Provide the [x, y] coordinate of the cell's center where the given text is located.  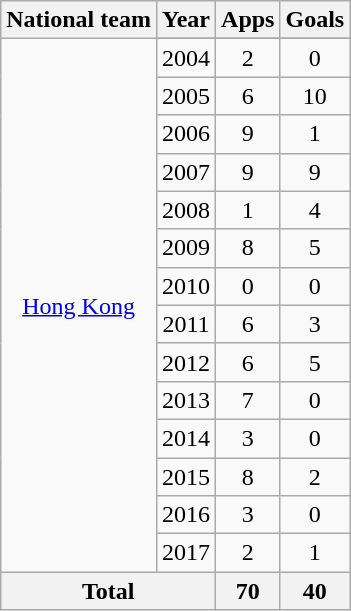
Total [108, 591]
2017 [186, 553]
Apps [248, 20]
2006 [186, 134]
4 [315, 210]
40 [315, 591]
2005 [186, 96]
2004 [186, 58]
2010 [186, 286]
2016 [186, 515]
10 [315, 96]
2008 [186, 210]
Hong Kong [79, 306]
7 [248, 400]
2009 [186, 248]
Year [186, 20]
Goals [315, 20]
2012 [186, 362]
2013 [186, 400]
2015 [186, 477]
2007 [186, 172]
2014 [186, 438]
70 [248, 591]
2011 [186, 324]
National team [79, 20]
